Identify which cell holds the provided text, then report its [X, Y] central coordinate. 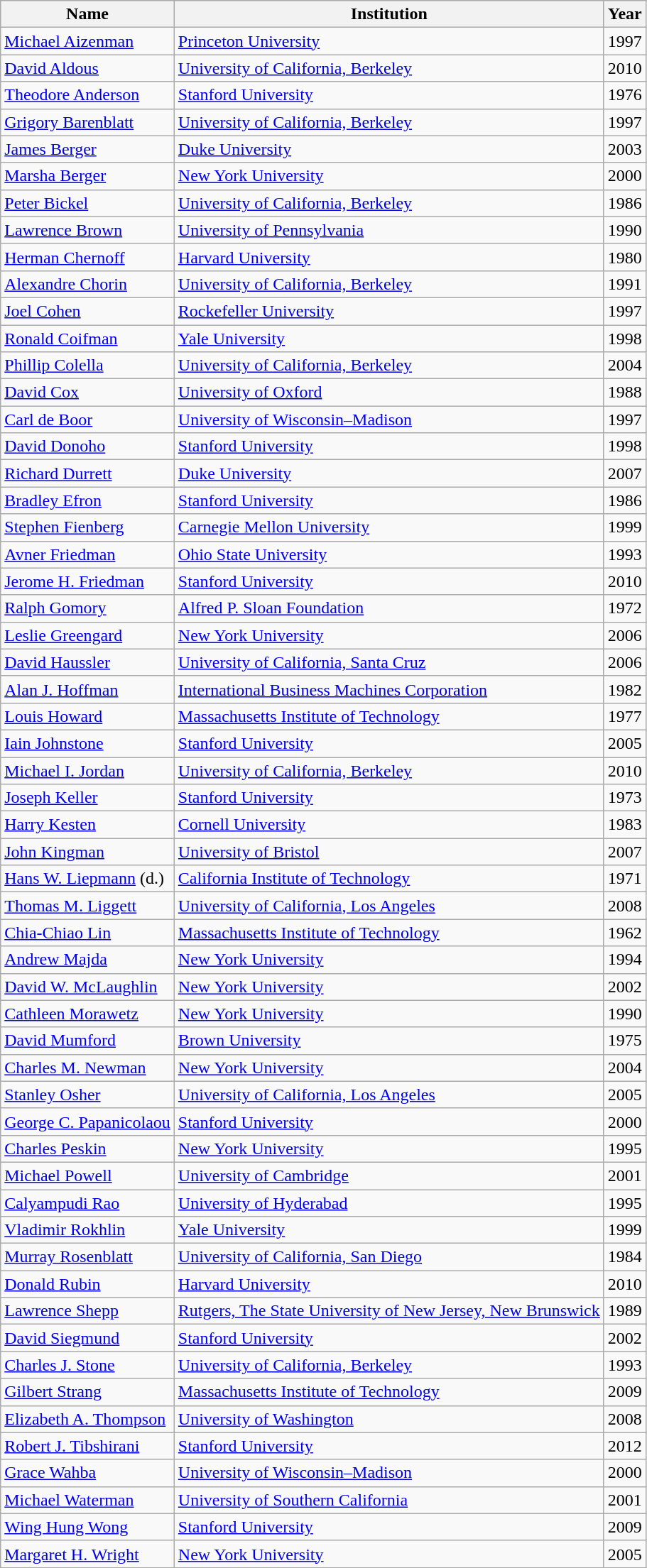
University of Pennsylvania [389, 230]
Grigory Barenblatt [88, 122]
Phillip Colella [88, 366]
Year [625, 14]
Thomas M. Liggett [88, 906]
Louis Howard [88, 716]
1972 [625, 608]
1975 [625, 1041]
Wing Hung Wong [88, 1527]
Cornell University [389, 825]
2012 [625, 1446]
Iain Johnstone [88, 743]
Joel Cohen [88, 311]
Calyampudi Rao [88, 1203]
Theodore Anderson [88, 95]
Charles Peskin [88, 1148]
James Berger [88, 149]
David Donoho [88, 446]
John Kingman [88, 852]
Stephen Fienberg [88, 527]
1983 [625, 825]
Ronald Coifman [88, 339]
1988 [625, 393]
1976 [625, 95]
Charles M. Newman [88, 1068]
Robert J. Tibshirani [88, 1446]
1980 [625, 257]
University of Cambridge [389, 1175]
George C. Papanicolaou [88, 1122]
Harry Kesten [88, 825]
David Haussler [88, 662]
1989 [625, 1311]
Cathleen Morawetz [88, 1014]
Hans W. Liepmann (d.) [88, 879]
Lawrence Brown [88, 230]
Marsha Berger [88, 176]
1962 [625, 933]
1982 [625, 689]
Alexandre Chorin [88, 284]
Chia-Chiao Lin [88, 933]
Carl de Boor [88, 420]
University of Oxford [389, 393]
Carnegie Mellon University [389, 527]
Michael I. Jordan [88, 770]
University of Washington [389, 1419]
Avner Friedman [88, 554]
Andrew Majda [88, 960]
Leslie Greengard [88, 635]
Rockefeller University [389, 311]
1977 [625, 716]
California Institute of Technology [389, 879]
David Mumford [88, 1041]
Bradley Efron [88, 500]
Peter Bickel [88, 203]
David Aldous [88, 68]
1991 [625, 284]
Jerome H. Friedman [88, 581]
Ohio State University [389, 554]
Charles J. Stone [88, 1365]
Gilbert Strang [88, 1392]
1971 [625, 879]
University of Southern California [389, 1500]
David Siegmund [88, 1338]
Name [88, 14]
Michael Aizenman [88, 41]
Princeton University [389, 41]
Murray Rosenblatt [88, 1257]
Ralph Gomory [88, 608]
Michael Powell [88, 1175]
University of California, San Diego [389, 1257]
University of California, Santa Cruz [389, 662]
University of Bristol [389, 852]
University of Hyderabad [389, 1203]
Joseph Keller [88, 798]
Donald Rubin [88, 1284]
Margaret H. Wright [88, 1554]
1994 [625, 960]
Brown University [389, 1041]
Stanley Osher [88, 1095]
Alan J. Hoffman [88, 689]
1973 [625, 798]
1984 [625, 1257]
Herman Chernoff [88, 257]
David W. McLaughlin [88, 987]
Institution [389, 14]
Elizabeth A. Thompson [88, 1419]
Lawrence Shepp [88, 1311]
Alfred P. Sloan Foundation [389, 608]
2003 [625, 149]
Michael Waterman [88, 1500]
Rutgers, The State University of New Jersey, New Brunswick [389, 1311]
David Cox [88, 393]
Vladimir Rokhlin [88, 1230]
International Business Machines Corporation [389, 689]
Richard Durrett [88, 473]
Grace Wahba [88, 1473]
